For the text-containing cell, return its midpoint in (X, Y) coordinate format. 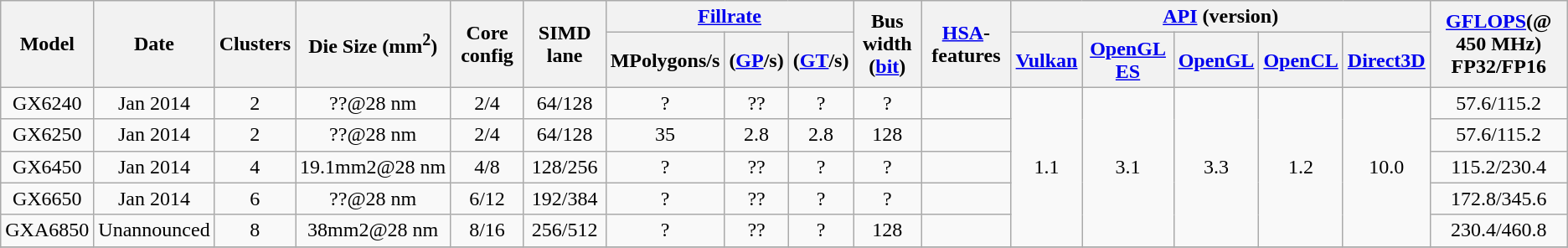
OpenCL (1301, 60)
1.2 (1301, 167)
115.2/230.4 (1498, 167)
Core config (487, 44)
230.4/460.8 (1498, 230)
Vulkan (1047, 60)
Fillrate (730, 17)
4/8 (487, 167)
38mm2@28 nm (374, 230)
Bus width(bit) (888, 44)
6 (255, 199)
GX6450 (47, 167)
8/16 (487, 230)
GX6650 (47, 199)
Clusters (255, 44)
GX6250 (47, 135)
GFLOPS(@ 450 MHz)FP32/FP16 (1498, 44)
4 (255, 167)
HSA-features (967, 44)
Die Size (mm2) (374, 44)
GXA6850 (47, 230)
192/384 (565, 199)
SIMD lane (565, 44)
1.1 (1047, 167)
Unannounced (154, 230)
(GT/s) (821, 60)
3.3 (1216, 167)
OpenGL (1216, 60)
10.0 (1386, 167)
35 (665, 135)
172.8/345.6 (1498, 199)
19.1mm2@28 nm (374, 167)
Model (47, 44)
128/256 (565, 167)
OpenGL ES (1127, 60)
Direct3D (1386, 60)
6/12 (487, 199)
API (version) (1220, 17)
(GP/s) (756, 60)
3.1 (1127, 167)
MPolygons/s (665, 60)
GX6240 (47, 103)
Date (154, 44)
256/512 (565, 230)
8 (255, 230)
